Find where the given text appears and provide that cell's center as (X, Y) coordinate. 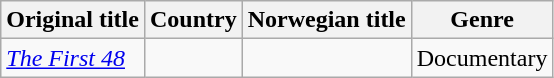
Genre (482, 20)
Country (193, 20)
Norwegian title (326, 20)
The First 48 (73, 58)
Documentary (482, 58)
Original title (73, 20)
